Identify which cell holds the provided text, then report its (X, Y) central coordinate. 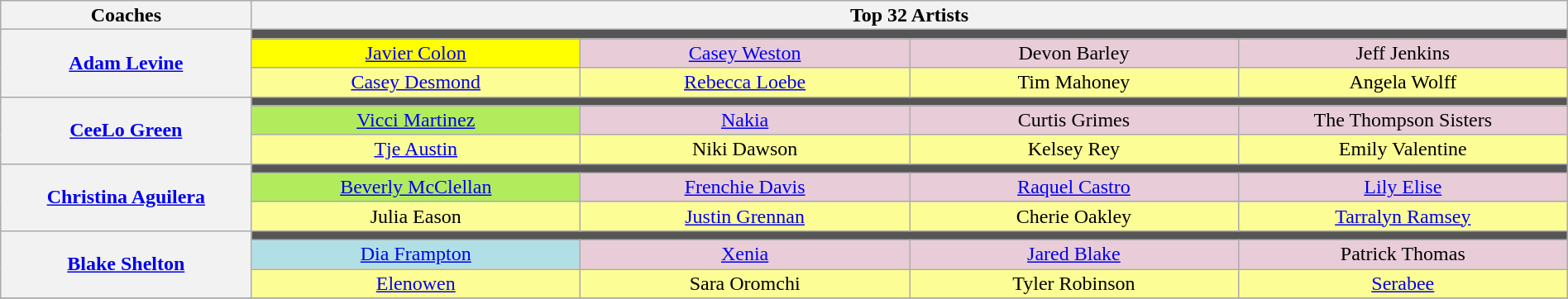
Coaches (126, 15)
Vicci Martinez (416, 121)
Dia Frampton (416, 254)
Tyler Robinson (1074, 284)
Angela Wolff (1403, 83)
Serabee (1403, 284)
Jared Blake (1074, 254)
Frenchie Davis (745, 187)
Lily Elise (1403, 187)
CeeLo Green (126, 131)
Beverly McClellan (416, 187)
Tje Austin (416, 149)
Sara Oromchi (745, 284)
Blake Shelton (126, 264)
The Thompson Sisters (1403, 121)
Nakia (745, 121)
Jeff Jenkins (1403, 53)
Top 32 Artists (910, 15)
Devon Barley (1074, 53)
Justin Grennan (745, 216)
Emily Valentine (1403, 149)
Javier Colon (416, 53)
Niki Dawson (745, 149)
Xenia (745, 254)
Casey Desmond (416, 83)
Julia Eason (416, 216)
Patrick Thomas (1403, 254)
Curtis Grimes (1074, 121)
Christina Aguilera (126, 197)
Elenowen (416, 284)
Tim Mahoney (1074, 83)
Cherie Oakley (1074, 216)
Rebecca Loebe (745, 83)
Raquel Castro (1074, 187)
Adam Levine (126, 63)
Tarralyn Ramsey (1403, 216)
Casey Weston (745, 53)
Kelsey Rey (1074, 149)
